Scan for the cell matching the given text and deliver its [X, Y] coordinate at center. 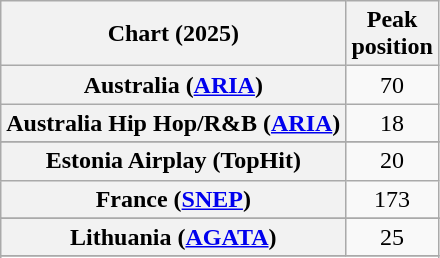
Chart (2025) [174, 34]
Australia Hip Hop/R&B (ARIA) [174, 123]
20 [392, 161]
173 [392, 199]
Australia (ARIA) [174, 85]
Peakposition [392, 34]
18 [392, 123]
Estonia Airplay (TopHit) [174, 161]
Lithuania (AGATA) [174, 237]
25 [392, 237]
France (SNEP) [174, 199]
70 [392, 85]
